Scan for the cell matching the given text and deliver its [x, y] coordinate at center. 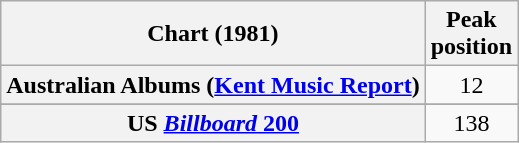
Australian Albums (Kent Music Report) [213, 85]
12 [471, 85]
138 [471, 123]
Peak position [471, 34]
US Billboard 200 [213, 123]
Chart (1981) [213, 34]
